Detect which cell encompasses the target text, then output its [X, Y] center coordinate. 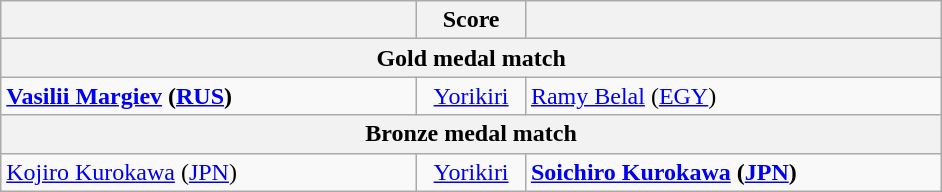
Soichiro Kurokawa (JPN) [733, 172]
Bronze medal match [472, 134]
Gold medal match [472, 58]
Score [472, 20]
Kojiro Kurokawa (JPN) [209, 172]
Ramy Belal (EGY) [733, 96]
Vasilii Margiev (RUS) [209, 96]
